Search for the cell housing the specified text and yield its [X, Y] center coordinate. 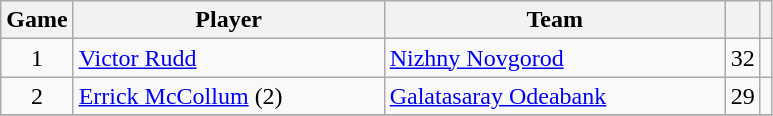
Player [228, 20]
Errick McCollum (2) [228, 96]
Team [554, 20]
32 [742, 58]
Game [37, 20]
2 [37, 96]
29 [742, 96]
Victor Rudd [228, 58]
Galatasaray Odeabank [554, 96]
1 [37, 58]
Nizhny Novgorod [554, 58]
